Search for the cell housing the specified text and yield its [x, y] center coordinate. 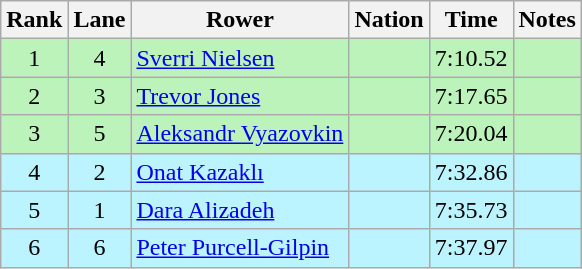
Lane [100, 20]
7:20.04 [471, 134]
7:32.86 [471, 172]
Rower [240, 20]
7:35.73 [471, 210]
Nation [389, 20]
7:17.65 [471, 96]
Aleksandr Vyazovkin [240, 134]
Notes [547, 20]
Trevor Jones [240, 96]
7:10.52 [471, 58]
Rank [34, 20]
Dara Alizadeh [240, 210]
Time [471, 20]
Onat Kazaklı [240, 172]
Sverri Nielsen [240, 58]
7:37.97 [471, 248]
Peter Purcell-Gilpin [240, 248]
